Return [X, Y] of the center of cell containing provided text 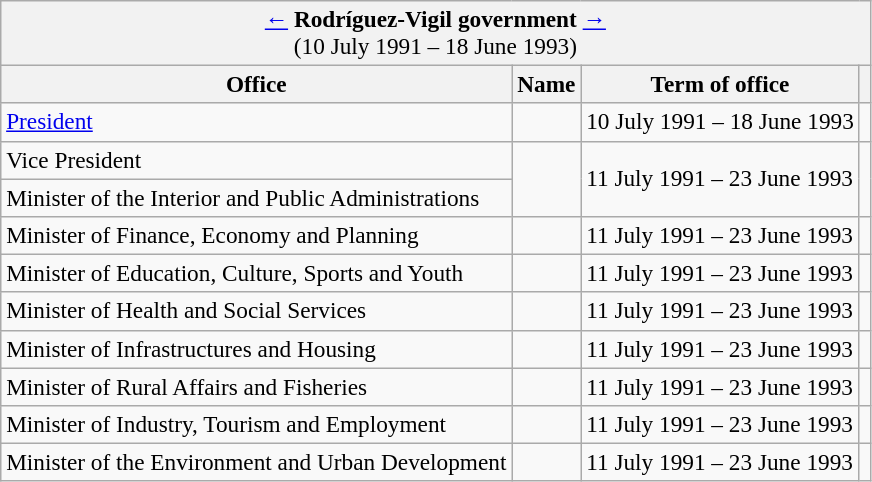
Name [546, 84]
10 July 1991 – 18 June 1993 [720, 122]
Vice President [256, 160]
Minister of Rural Affairs and Fisheries [256, 386]
President [256, 122]
Minister of Infrastructures and Housing [256, 349]
Minister of Industry, Tourism and Employment [256, 424]
Term of office [720, 84]
Minister of the Interior and Public Administrations [256, 197]
Minister of the Environment and Urban Development [256, 462]
Minister of Education, Culture, Sports and Youth [256, 273]
← Rodríguez-Vigil government →(10 July 1991 – 18 June 1993) [436, 32]
Office [256, 84]
Minister of Health and Social Services [256, 311]
Minister of Finance, Economy and Planning [256, 235]
